Scan for the cell matching the given text and deliver its [X, Y] coordinate at center. 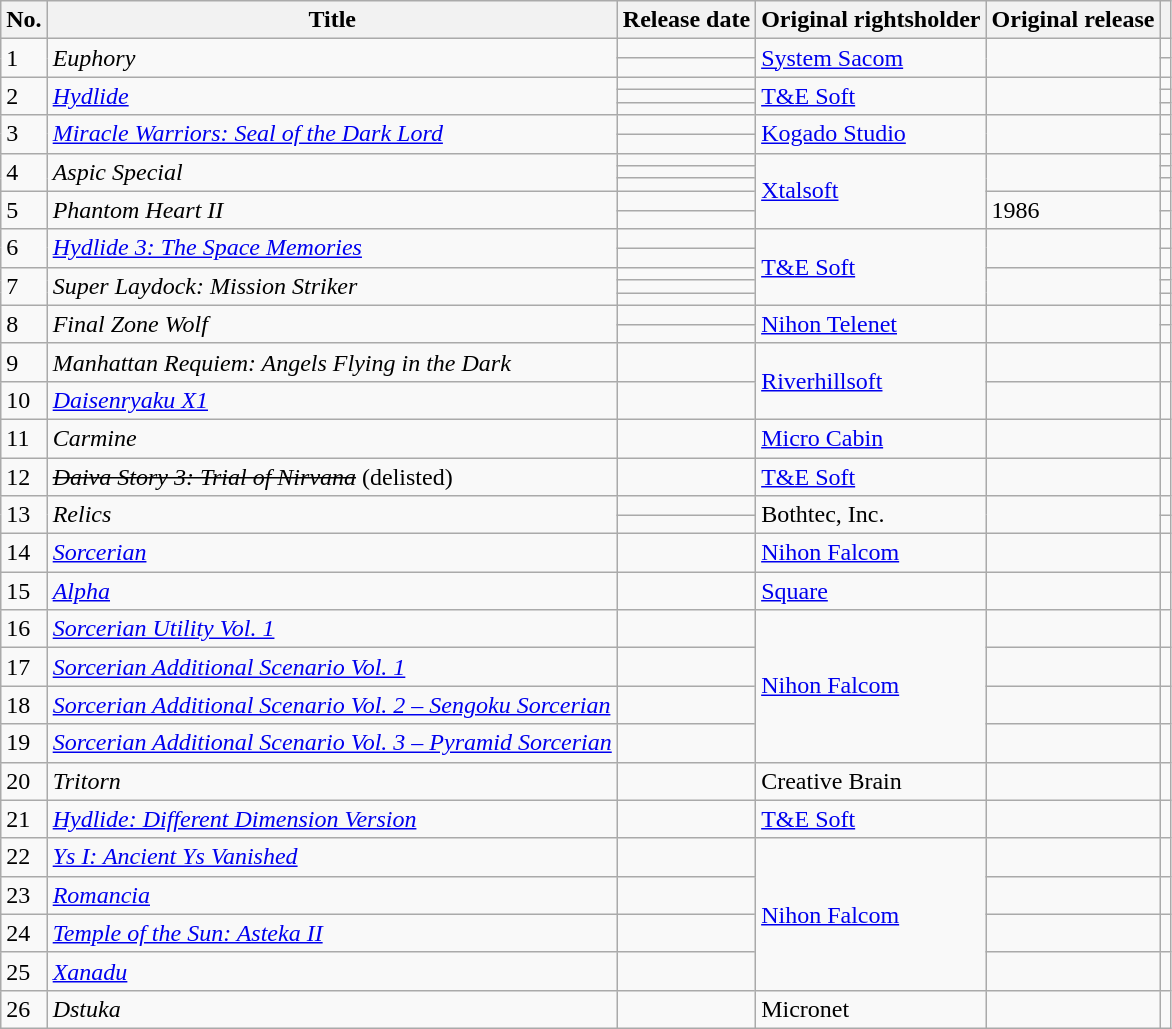
24 [24, 933]
6 [24, 248]
1986 [1073, 210]
9 [24, 362]
15 [24, 591]
1 [24, 58]
Ys I: Ancient Ys Vanished [332, 857]
13 [24, 515]
Carmine [332, 438]
10 [24, 400]
Micronet [871, 1009]
Hydlide 3: The Space Memories [332, 248]
Bothtec, Inc. [871, 515]
Manhattan Requiem: Angels Flying in the Dark [332, 362]
Nihon Telenet [871, 324]
8 [24, 324]
Square [871, 591]
Riverhillsoft [871, 381]
23 [24, 895]
21 [24, 819]
Super Laydock: Mission Striker [332, 286]
Creative Brain [871, 781]
11 [24, 438]
Relics [332, 515]
Sorcerian Additional Scenario Vol. 1 [332, 667]
Tritorn [332, 781]
Alpha [332, 591]
Micro Cabin [871, 438]
20 [24, 781]
Xanadu [332, 971]
19 [24, 743]
5 [24, 210]
Aspic Special [332, 172]
Xtalsoft [871, 191]
Original release [1073, 20]
Daiva Story 3: Trial of Nirvana (delisted) [332, 477]
Euphory [332, 58]
2 [24, 96]
Sorcerian Additional Scenario Vol. 2 – Sengoku Sorcerian [332, 705]
22 [24, 857]
Sorcerian [332, 553]
Phantom Heart II [332, 210]
No. [24, 20]
12 [24, 477]
Romancia [332, 895]
Final Zone Wolf [332, 324]
25 [24, 971]
14 [24, 553]
System Sacom [871, 58]
Title [332, 20]
Sorcerian Additional Scenario Vol. 3 – Pyramid Sorcerian [332, 743]
18 [24, 705]
17 [24, 667]
Daisenryaku X1 [332, 400]
7 [24, 286]
16 [24, 629]
Miracle Warriors: Seal of the Dark Lord [332, 134]
3 [24, 134]
Original rightsholder [871, 20]
4 [24, 172]
Sorcerian Utility Vol. 1 [332, 629]
26 [24, 1009]
Dstuka [332, 1009]
Hydlide [332, 96]
Release date [686, 20]
Temple of the Sun: Asteka II [332, 933]
Hydlide: Different Dimension Version [332, 819]
Kogado Studio [871, 134]
